Provide the [x, y] coordinate of the cell's center where the given text is located.  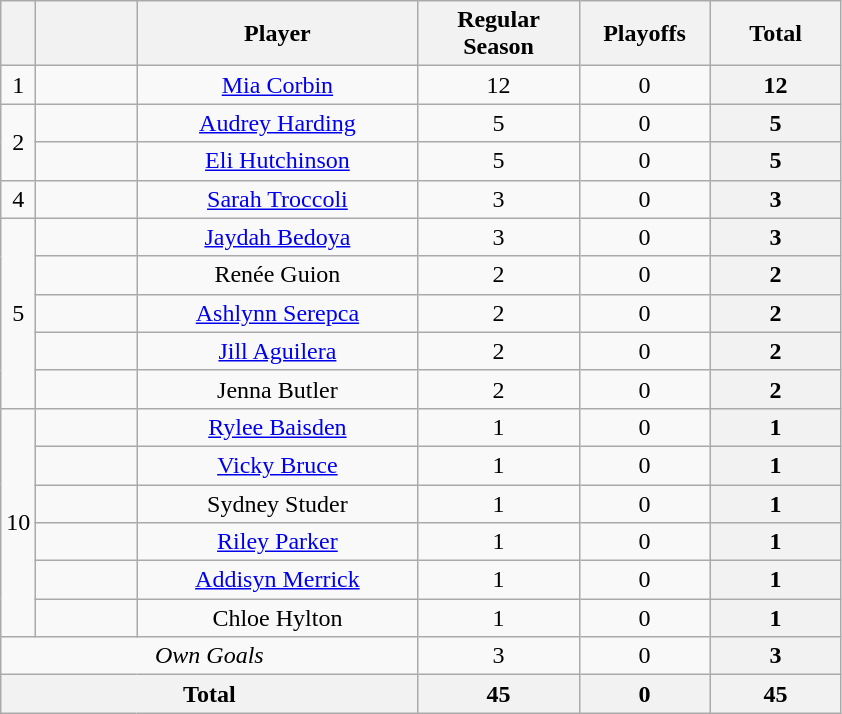
Renée Guion [278, 275]
Addisyn Merrick [278, 580]
Vicky Bruce [278, 465]
Audrey Harding [278, 123]
Rylee Baisden [278, 427]
10 [18, 522]
Regular Season [498, 34]
Sarah Troccoli [278, 199]
Player [278, 34]
Eli Hutchinson [278, 161]
Chloe Hylton [278, 618]
Own Goals [210, 656]
Jill Aguilera [278, 351]
Mia Corbin [278, 85]
Riley Parker [278, 542]
4 [18, 199]
Sydney Studer [278, 503]
Playoffs [644, 34]
Jaydah Bedoya [278, 237]
Jenna Butler [278, 389]
Ashlynn Serepca [278, 313]
